Scan for the cell matching the given text and deliver its [x, y] coordinate at center. 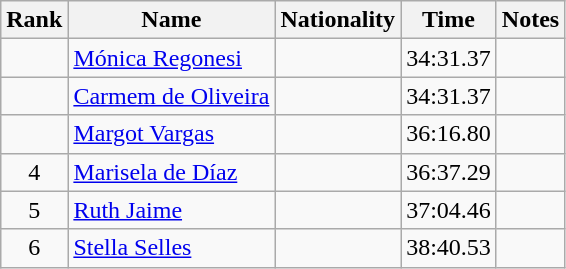
Mónica Regonesi [172, 58]
37:04.46 [449, 210]
6 [34, 248]
Rank [34, 20]
36:37.29 [449, 172]
4 [34, 172]
Margot Vargas [172, 134]
Carmem de Oliveira [172, 96]
Nationality [338, 20]
Name [172, 20]
Notes [530, 20]
Marisela de Díaz [172, 172]
Stella Selles [172, 248]
38:40.53 [449, 248]
5 [34, 210]
Ruth Jaime [172, 210]
Time [449, 20]
36:16.80 [449, 134]
